Return (x, y) of the center of cell containing provided text 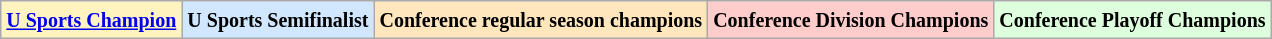
U Sports Champion (92, 20)
Conference regular season champions (541, 20)
Conference Playoff Champions (1132, 20)
U Sports Semifinalist (278, 20)
Conference Division Champions (851, 20)
